For the text-containing cell, return its midpoint in (x, y) coordinate format. 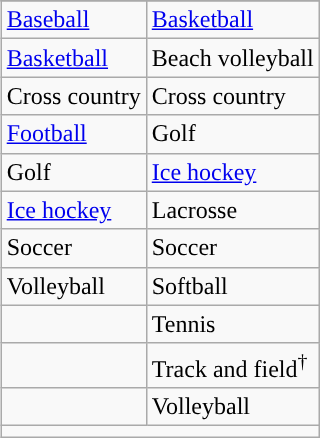
Baseball (74, 20)
Football (74, 134)
Softball (232, 286)
Track and field† (232, 366)
Lacrosse (232, 210)
Beach volleyball (232, 58)
Tennis (232, 324)
